From the cell containing the given text, extract its center point as (X, Y) coordinate. 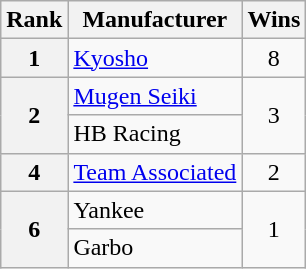
Manufacturer (155, 20)
4 (34, 172)
3 (274, 115)
8 (274, 58)
Kyosho (155, 58)
Rank (34, 20)
HB Racing (155, 134)
Yankee (155, 210)
Mugen Seiki (155, 96)
Garbo (155, 248)
Wins (274, 20)
Team Associated (155, 172)
6 (34, 229)
